Capture the cell that displays the provided text and extract its [x, y] central coordinate. 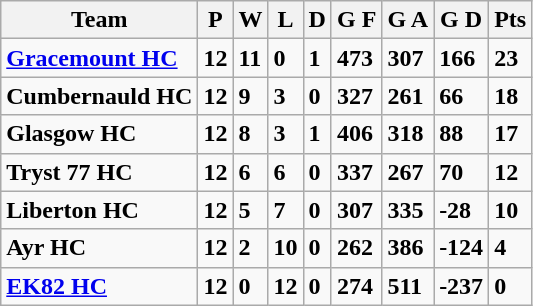
17 [510, 134]
Pts [510, 20]
406 [356, 134]
5 [250, 210]
G F [356, 20]
70 [462, 172]
335 [408, 210]
D [317, 20]
Ayr HC [100, 248]
W [250, 20]
-28 [462, 210]
7 [286, 210]
Glasgow HC [100, 134]
23 [510, 58]
262 [356, 248]
511 [408, 286]
11 [250, 58]
267 [408, 172]
-237 [462, 286]
2 [250, 248]
166 [462, 58]
88 [462, 134]
Team [100, 20]
386 [408, 248]
4 [510, 248]
Gracemount HC [100, 58]
L [286, 20]
337 [356, 172]
473 [356, 58]
261 [408, 96]
EK82 HC [100, 286]
318 [408, 134]
327 [356, 96]
G A [408, 20]
-124 [462, 248]
66 [462, 96]
Tryst 77 HC [100, 172]
8 [250, 134]
P [216, 20]
G D [462, 20]
9 [250, 96]
Liberton HC [100, 210]
274 [356, 286]
18 [510, 96]
Cumbernauld HC [100, 96]
